Determine the (X, Y) coordinate at the center of the cell enclosing the given text.  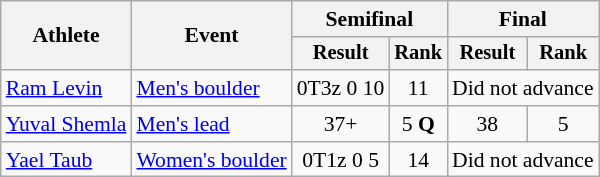
Semifinal (370, 19)
Ram Levin (66, 88)
Athlete (66, 36)
Did not advance (523, 88)
Men's boulder (211, 88)
5 (564, 124)
Event (211, 36)
11 (418, 88)
5 Q (418, 124)
Men's lead (211, 124)
Yuval Shemla (66, 124)
37+ (341, 124)
0T3z 0 10 (341, 88)
Final (523, 19)
38 (488, 124)
